Capture the cell that displays the provided text and extract its [X, Y] central coordinate. 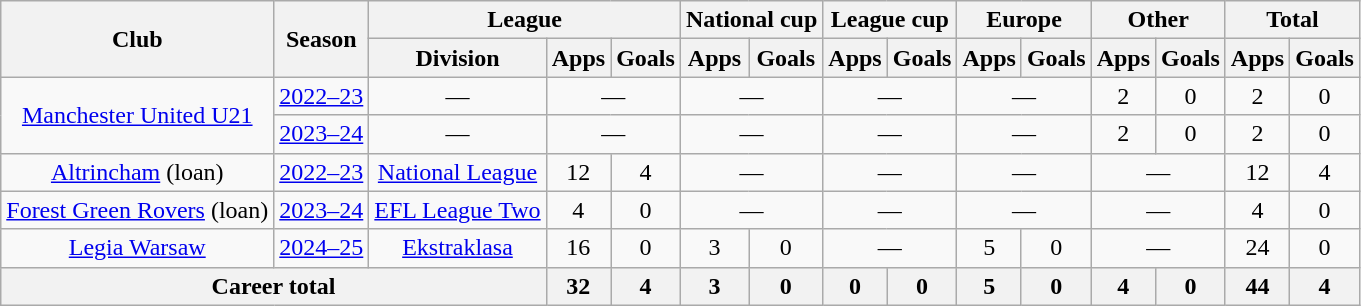
League cup [890, 20]
Total [1292, 20]
National League [458, 172]
16 [578, 248]
Division [458, 58]
2024–25 [322, 248]
Forest Green Rovers (loan) [138, 210]
Club [138, 39]
League [525, 20]
Ekstraklasa [458, 248]
Altrincham (loan) [138, 172]
Manchester United U21 [138, 115]
Legia Warsaw [138, 248]
44 [1257, 286]
EFL League Two [458, 210]
National cup [751, 20]
Europe [1024, 20]
Season [322, 39]
Career total [274, 286]
Other [1158, 20]
32 [578, 286]
24 [1257, 248]
